Return [x, y] of the center of cell containing provided text 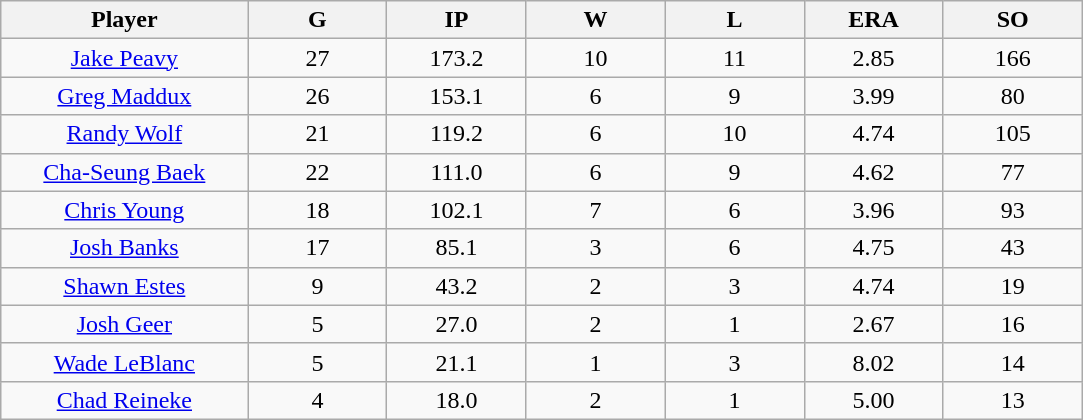
Cha-Seung Baek [124, 172]
13 [1012, 400]
21 [318, 134]
17 [318, 248]
2.85 [874, 58]
ERA [874, 20]
102.1 [456, 210]
26 [318, 96]
11 [734, 58]
Randy Wolf [124, 134]
18 [318, 210]
77 [1012, 172]
173.2 [456, 58]
14 [1012, 362]
80 [1012, 96]
G [318, 20]
4 [318, 400]
3.96 [874, 210]
7 [596, 210]
Greg Maddux [124, 96]
27.0 [456, 324]
Player [124, 20]
43.2 [456, 286]
Jake Peavy [124, 58]
93 [1012, 210]
3.99 [874, 96]
105 [1012, 134]
21.1 [456, 362]
119.2 [456, 134]
27 [318, 58]
4.75 [874, 248]
Chad Reineke [124, 400]
43 [1012, 248]
5.00 [874, 400]
111.0 [456, 172]
L [734, 20]
2.67 [874, 324]
166 [1012, 58]
16 [1012, 324]
Josh Geer [124, 324]
Josh Banks [124, 248]
85.1 [456, 248]
19 [1012, 286]
8.02 [874, 362]
22 [318, 172]
Wade LeBlanc [124, 362]
18.0 [456, 400]
W [596, 20]
Shawn Estes [124, 286]
IP [456, 20]
Chris Young [124, 210]
4.62 [874, 172]
SO [1012, 20]
153.1 [456, 96]
